Search for the cell housing the specified text and yield its [x, y] center coordinate. 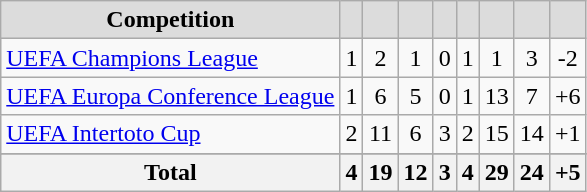
+1 [568, 134]
+6 [568, 96]
11 [380, 134]
24 [532, 172]
13 [496, 96]
Total [170, 172]
12 [416, 172]
29 [496, 172]
UEFA Europa Conference League [170, 96]
14 [532, 134]
5 [416, 96]
15 [496, 134]
+5 [568, 172]
Competition [170, 20]
7 [532, 96]
UEFA Intertoto Cup [170, 134]
-2 [568, 58]
19 [380, 172]
UEFA Champions League [170, 58]
